Provide the (x, y) coordinate of the cell's center where the given text is located.  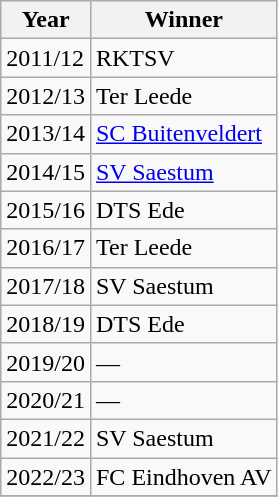
2019/20 (46, 362)
2014/15 (46, 172)
SC Buitenveldert (184, 134)
2015/16 (46, 210)
2020/21 (46, 400)
2021/22 (46, 438)
Winner (184, 20)
2013/14 (46, 134)
2018/19 (46, 324)
RKTSV (184, 58)
2012/13 (46, 96)
2011/12 (46, 58)
Year (46, 20)
2022/23 (46, 477)
2017/18 (46, 286)
FC Eindhoven AV (184, 477)
2016/17 (46, 248)
